From the cell containing the given text, extract its center point as (x, y) coordinate. 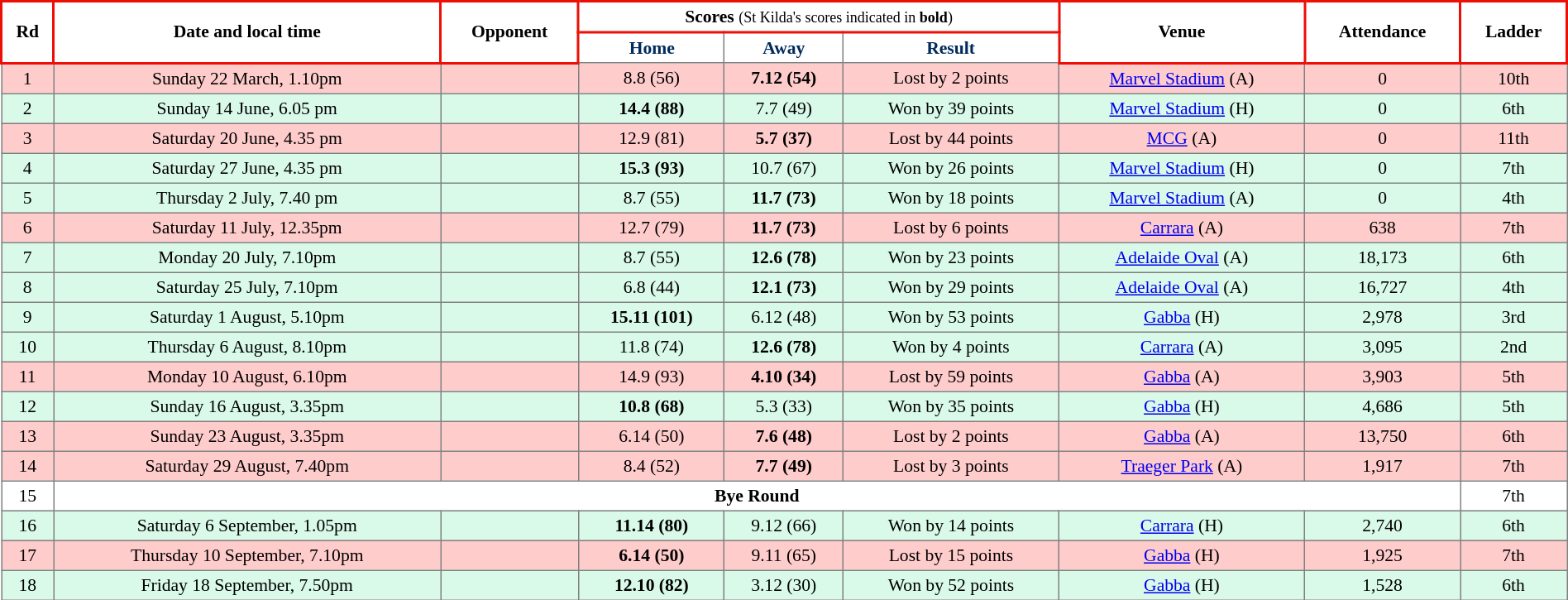
Result (951, 48)
5.3 (33) (784, 406)
Won by 53 points (951, 316)
Saturday 6 September, 1.05pm (247, 525)
5 (28, 197)
1,528 (1382, 584)
9.12 (66) (784, 525)
Attendance (1382, 32)
Monday 20 July, 7.10pm (247, 257)
10 (28, 346)
16,727 (1382, 286)
Sunday 23 August, 3.35pm (247, 435)
6.12 (48) (784, 316)
Lost by 59 points (951, 376)
Bye Round (758, 495)
Sunday 14 June, 6.05 pm (247, 108)
5.7 (37) (784, 137)
Monday 10 August, 6.10pm (247, 376)
11.8 (74) (652, 346)
18 (28, 584)
15.3 (93) (652, 167)
638 (1382, 227)
1,925 (1382, 554)
Venue (1181, 32)
11.14 (80) (652, 525)
4.10 (34) (784, 376)
Rd (28, 32)
Lost by 15 points (951, 554)
Ladder (1513, 32)
12.9 (81) (652, 137)
Saturday 1 August, 5.10pm (247, 316)
6 (28, 227)
Saturday 27 June, 4.35 pm (247, 167)
7.6 (48) (784, 435)
Thursday 2 July, 7.40 pm (247, 197)
12.7 (79) (652, 227)
15.11 (101) (652, 316)
Friday 18 September, 7.50pm (247, 584)
Won by 26 points (951, 167)
3,903 (1382, 376)
17 (28, 554)
7.12 (54) (784, 78)
2 (28, 108)
11 (28, 376)
Away (784, 48)
Sunday 16 August, 3.35pm (247, 406)
1,917 (1382, 465)
13,750 (1382, 435)
Thursday 10 September, 7.10pm (247, 554)
2,978 (1382, 316)
3rd (1513, 316)
Lost by 6 points (951, 227)
7 (28, 257)
10.7 (67) (784, 167)
Won by 29 points (951, 286)
Won by 14 points (951, 525)
Scores (St Kilda's scores indicated in bold) (819, 17)
8 (28, 286)
8.4 (52) (652, 465)
Carrara (H) (1181, 525)
Won by 52 points (951, 584)
2nd (1513, 346)
3 (28, 137)
11th (1513, 137)
3.12 (30) (784, 584)
12.1 (73) (784, 286)
Sunday 22 March, 1.10pm (247, 78)
Saturday 20 June, 4.35 pm (247, 137)
6.8 (44) (652, 286)
Saturday 11 July, 12.35pm (247, 227)
10.8 (68) (652, 406)
Home (652, 48)
Lost by 44 points (951, 137)
9.11 (65) (784, 554)
14.4 (88) (652, 108)
MCG (A) (1181, 137)
3,095 (1382, 346)
4 (28, 167)
9 (28, 316)
18,173 (1382, 257)
14 (28, 465)
Traeger Park (A) (1181, 465)
Won by 35 points (951, 406)
12 (28, 406)
16 (28, 525)
Lost by 3 points (951, 465)
Won by 18 points (951, 197)
4,686 (1382, 406)
Saturday 25 July, 7.10pm (247, 286)
Won by 4 points (951, 346)
Won by 23 points (951, 257)
8.8 (56) (652, 78)
15 (28, 495)
Won by 39 points (951, 108)
13 (28, 435)
10th (1513, 78)
2,740 (1382, 525)
Thursday 6 August, 8.10pm (247, 346)
12.10 (82) (652, 584)
14.9 (93) (652, 376)
Saturday 29 August, 7.40pm (247, 465)
1 (28, 78)
Date and local time (247, 32)
Opponent (509, 32)
